Return [X, Y] of the center of cell containing provided text 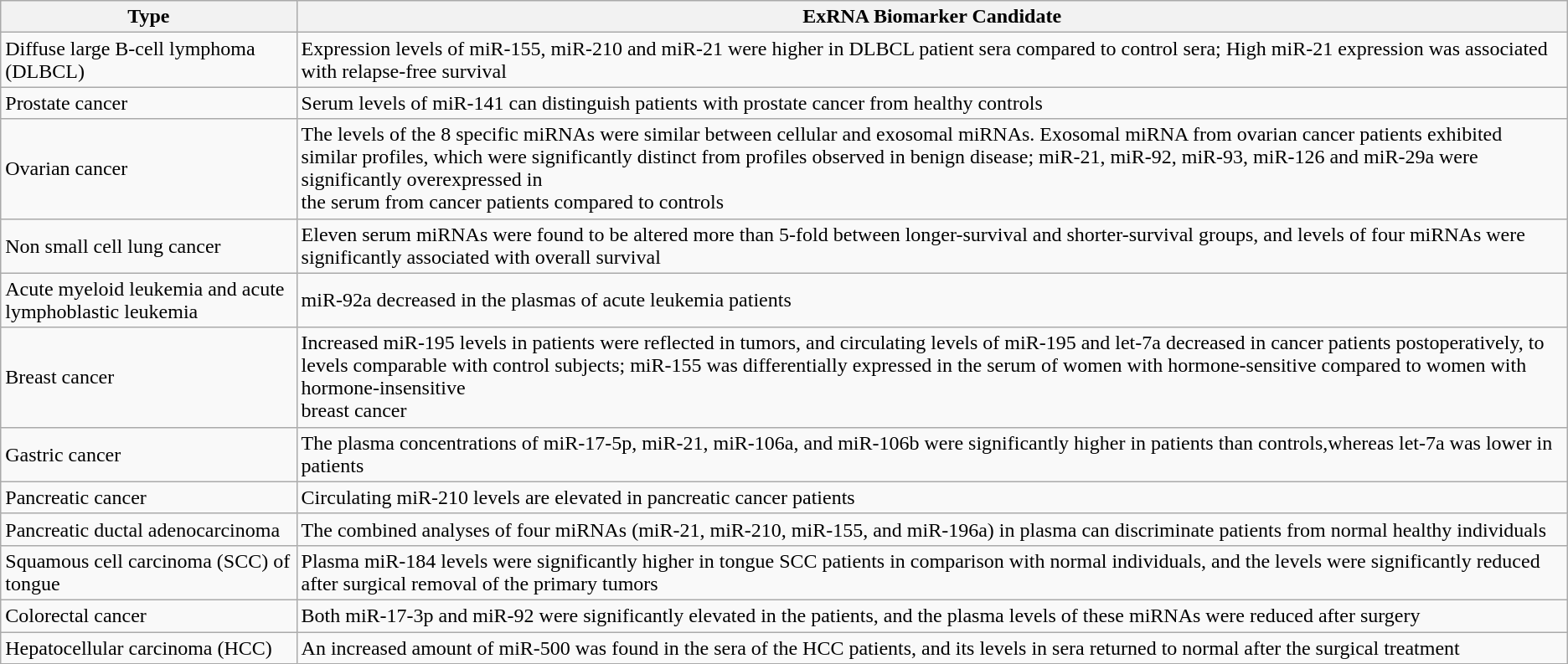
The combined analyses of four miRNAs (miR-21, miR-210, miR-155, and miR-196a) in plasma can discriminate patients from normal healthy individuals [931, 529]
Diffuse large B-cell lymphoma (DLBCL) [149, 60]
Breast cancer [149, 377]
miR-92a decreased in the plasmas of acute leukemia patients [931, 300]
Non small cell lung cancer [149, 246]
Gastric cancer [149, 454]
Squamous cell carcinoma (SCC) of tongue [149, 573]
Hepatocellular carcinoma (HCC) [149, 647]
ExRNA Biomarker Candidate [931, 17]
Both miR-17-3p and miR-92 were significantly elevated in the patients, and the plasma levels of these miRNAs were reduced after surgery [931, 615]
Type [149, 17]
Pancreatic ductal adenocarcinoma [149, 529]
Acute myeloid leukemia and acute lymphoblastic leukemia [149, 300]
An increased amount of miR-500 was found in the sera of the HCC patients, and its levels in sera returned to normal after the surgical treatment [931, 647]
Pancreatic cancer [149, 497]
Circulating miR-210 levels are elevated in pancreatic cancer patients [931, 497]
Ovarian cancer [149, 169]
Colorectal cancer [149, 615]
Serum levels of miR-141 can distinguish patients with prostate cancer from healthy controls [931, 103]
Prostate cancer [149, 103]
